Provide the [X, Y] coordinate of the cell's center where the given text is located.  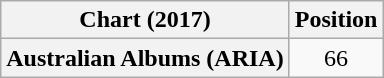
Chart (2017) [145, 20]
66 [336, 58]
Australian Albums (ARIA) [145, 58]
Position [336, 20]
